From the cell containing the given text, extract its center point as [X, Y] coordinate. 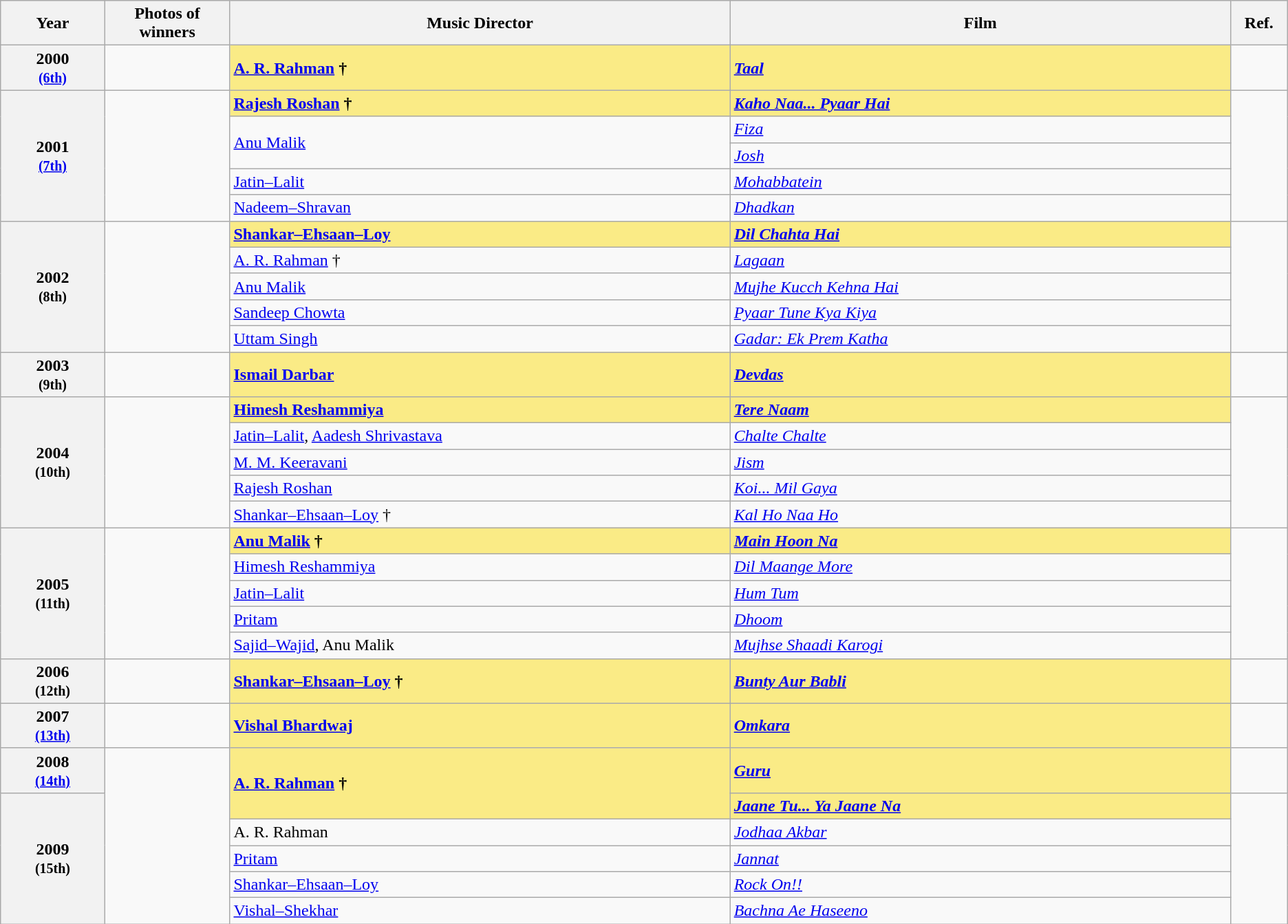
Music Director [480, 23]
Film [980, 23]
Taal [980, 67]
Mohabbatein [980, 182]
Fiza [980, 129]
Dhoom [980, 619]
2004 (10th) [52, 462]
Jodhaa Akbar [980, 832]
Main Hoon Na [980, 541]
Jism [980, 462]
Rajesh Roshan [480, 488]
2002 (8th) [52, 286]
Dil Chahta Hai [980, 234]
Uttam Singh [480, 339]
Gadar: Ek Prem Katha [980, 339]
Vishal–Shekhar [480, 911]
Guru [980, 771]
Jannat [980, 858]
Josh [980, 155]
A. R. Rahman [480, 832]
2007 (13th) [52, 725]
Jatin–Lalit, Aadesh Shrivastava [480, 436]
Sajid–Wajid, Anu Malik [480, 645]
Year [52, 23]
Kaho Naa... Pyaar Hai [980, 103]
Mujhse Shaadi Karogi [980, 645]
M. M. Keeravani [480, 462]
Ismail Darbar [480, 374]
Vishal Bhardwaj [480, 725]
Omkara [980, 725]
Rock On!! [980, 885]
Dil Maange More [980, 567]
Chalte Chalte [980, 436]
Photos of winners [167, 23]
2008 (14th) [52, 771]
Ref. [1259, 23]
Sandeep Chowta [480, 312]
Devdas [980, 374]
2003 (9th) [52, 374]
2001 (7th) [52, 155]
Rajesh Roshan † [480, 103]
Bachna Ae Haseeno [980, 911]
Bunty Aur Babli [980, 681]
Pyaar Tune Kya Kiya [980, 312]
Jaane Tu... Ya Jaane Na [980, 806]
Nadeem–Shravan [480, 208]
2009 (15th) [52, 858]
Lagaan [980, 260]
Mujhe Kucch Kehna Hai [980, 286]
2006 (12th) [52, 681]
Kal Ho Naa Ho [980, 515]
Dhadkan [980, 208]
Anu Malik † [480, 541]
2000 (6th) [52, 67]
Koi... Mil Gaya [980, 488]
2005 (11th) [52, 593]
Tere Naam [980, 410]
Hum Tum [980, 593]
